For the text-containing cell, return its midpoint in (x, y) coordinate format. 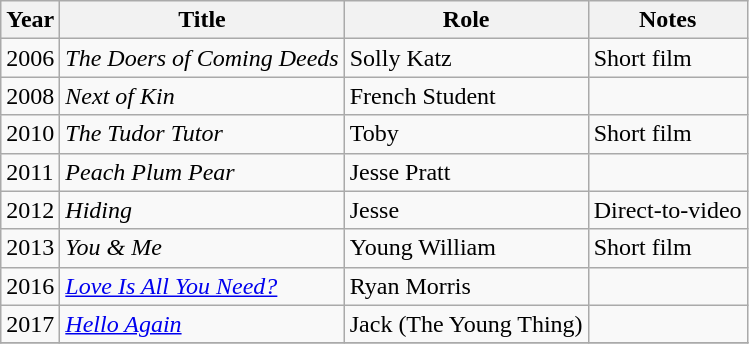
2010 (30, 134)
2012 (30, 210)
2016 (30, 286)
Title (202, 20)
The Tudor Tutor (202, 134)
Love Is All You Need? (202, 286)
Next of Kin (202, 96)
Jack (The Young Thing) (466, 324)
Peach Plum Pear (202, 172)
2011 (30, 172)
2006 (30, 58)
Hiding (202, 210)
Role (466, 20)
2008 (30, 96)
Young William (466, 248)
The Doers of Coming Deeds (202, 58)
You & Me (202, 248)
Hello Again (202, 324)
Year (30, 20)
Direct-to-video (668, 210)
Jesse Pratt (466, 172)
Solly Katz (466, 58)
Ryan Morris (466, 286)
2013 (30, 248)
2017 (30, 324)
Jesse (466, 210)
Toby (466, 134)
French Student (466, 96)
Notes (668, 20)
